Extract the [X, Y] coordinate from the center of the cell holding the provided text.  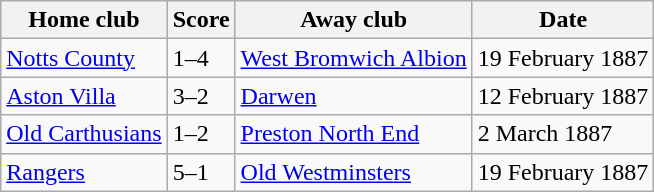
Aston Villa [84, 96]
2 March 1887 [563, 134]
Notts County [84, 58]
Away club [354, 20]
12 February 1887 [563, 96]
5–1 [201, 172]
Old Carthusians [84, 134]
Darwen [354, 96]
Score [201, 20]
West Bromwich Albion [354, 58]
3–2 [201, 96]
Rangers [84, 172]
1–4 [201, 58]
1–2 [201, 134]
Home club [84, 20]
Date [563, 20]
Preston North End [354, 134]
Old Westminsters [354, 172]
